From the cell containing the given text, extract its center point as (X, Y) coordinate. 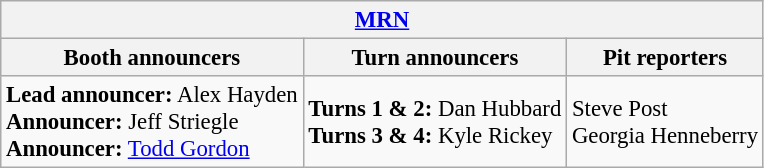
Steve PostGeorgia Henneberry (666, 122)
Booth announcers (152, 58)
Pit reporters (666, 58)
Lead announcer: Alex HaydenAnnouncer: Jeff StriegleAnnouncer: Todd Gordon (152, 122)
Turn announcers (435, 58)
Turns 1 & 2: Dan HubbardTurns 3 & 4: Kyle Rickey (435, 122)
MRN (382, 20)
